For the text-containing cell, return its midpoint in (X, Y) coordinate format. 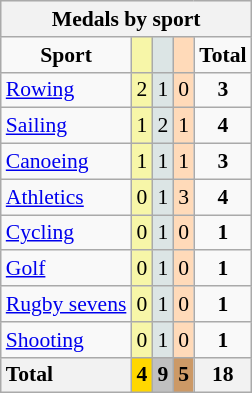
5 (184, 375)
Golf (66, 269)
Medals by sport (126, 19)
Sailing (66, 126)
Cycling (66, 233)
Shooting (66, 340)
Rugby sevens (66, 304)
9 (162, 375)
Sport (66, 55)
18 (222, 375)
Athletics (66, 197)
Rowing (66, 90)
Canoeing (66, 162)
